Capture the cell that displays the provided text and extract its [x, y] central coordinate. 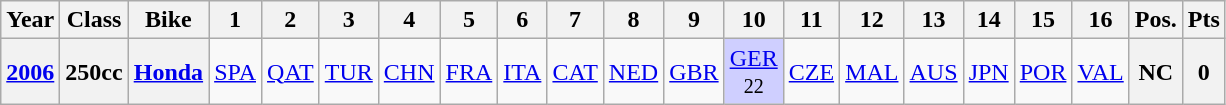
14 [988, 20]
2 [291, 20]
2006 [30, 72]
JPN [988, 72]
13 [934, 20]
SPA [236, 72]
7 [575, 20]
POR [1043, 72]
10 [754, 20]
GER22 [754, 72]
FRA [469, 72]
15 [1043, 20]
NC [1156, 72]
ITA [522, 72]
AUS [934, 72]
Pts [1204, 20]
4 [409, 20]
CAT [575, 72]
12 [872, 20]
0 [1204, 72]
16 [1100, 20]
Pos. [1156, 20]
Year [30, 20]
NED [633, 72]
TUR [348, 72]
CZE [811, 72]
1 [236, 20]
VAL [1100, 72]
QAT [291, 72]
3 [348, 20]
Honda [168, 72]
CHN [409, 72]
5 [469, 20]
8 [633, 20]
Class [94, 20]
GBR [694, 72]
6 [522, 20]
Bike [168, 20]
250cc [94, 72]
11 [811, 20]
9 [694, 20]
MAL [872, 72]
